Provide the (x, y) coordinate of the cell's center where the given text is located.  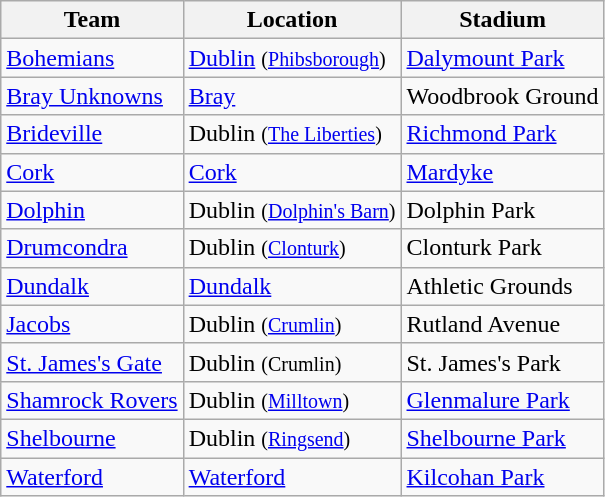
Brideville (92, 134)
Drumcondra (92, 248)
Shamrock Rovers (92, 400)
Dublin (Ringsend) (292, 438)
Stadium (502, 20)
Rutland Avenue (502, 324)
Shelbourne Park (502, 438)
Dublin (Milltown) (292, 400)
Kilcohan Park (502, 477)
Dublin (Clonturk) (292, 248)
Location (292, 20)
Richmond Park (502, 134)
Dublin (Phibsborough) (292, 58)
St. James's Gate (92, 362)
Shelbourne (92, 438)
Dolphin (92, 210)
Dolphin Park (502, 210)
Mardyke (502, 172)
Bray Unknowns (92, 96)
Team (92, 20)
Glenmalure Park (502, 400)
St. James's Park (502, 362)
Bray (292, 96)
Athletic Grounds (502, 286)
Jacobs (92, 324)
Woodbrook Ground (502, 96)
Dublin (Dolphin's Barn) (292, 210)
Clonturk Park (502, 248)
Dalymount Park (502, 58)
Bohemians (92, 58)
Dublin (The Liberties) (292, 134)
